Return [x, y] of the center of cell containing provided text 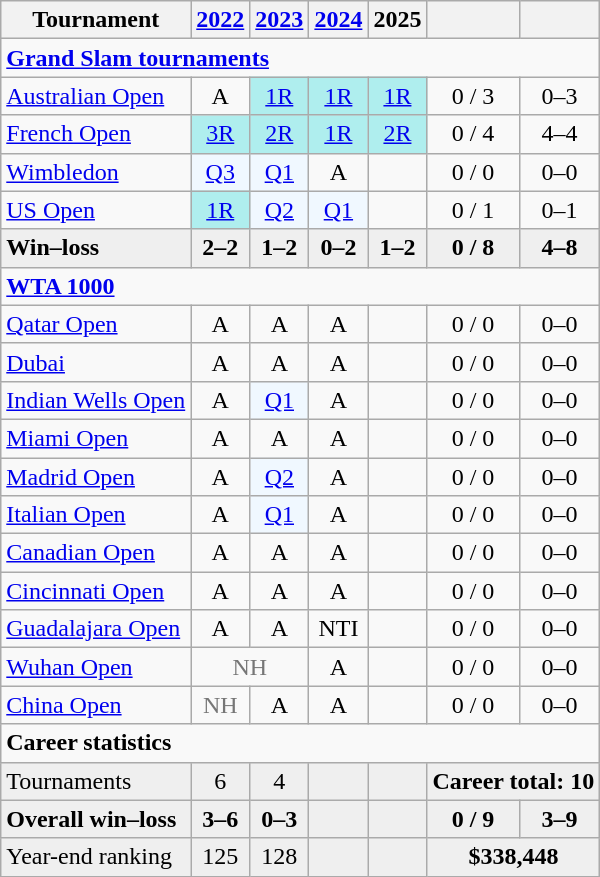
NTI [338, 629]
128 [280, 857]
125 [220, 857]
Grand Slam tournaments [300, 58]
Madrid Open [96, 477]
Wimbledon [96, 172]
3–9 [560, 819]
Dubai [96, 362]
3–6 [220, 819]
Australian Open [96, 96]
$338,448 [514, 857]
WTA 1000 [300, 286]
Tournament [96, 20]
Year-end ranking [96, 857]
0–1 [560, 210]
Overall win–loss [96, 819]
Qatar Open [96, 324]
2023 [280, 20]
3R [220, 134]
Canadian Open [96, 553]
4–8 [560, 248]
2025 [398, 20]
Italian Open [96, 515]
2022 [220, 20]
0 / 4 [473, 134]
0 / 8 [473, 248]
China Open [96, 705]
Miami Open [96, 438]
2–2 [220, 248]
Cincinnati Open [96, 591]
Tournaments [96, 781]
2024 [338, 20]
0–2 [338, 248]
Indian Wells Open [96, 400]
US Open [96, 210]
6 [220, 781]
Career statistics [300, 743]
0 / 3 [473, 96]
0 / 1 [473, 210]
0 / 9 [473, 819]
Wuhan Open [96, 667]
Q3 [220, 172]
4 [280, 781]
Guadalajara Open [96, 629]
4–4 [560, 134]
Career total: 10 [514, 781]
Win–loss [96, 248]
French Open [96, 134]
